Scan for the cell matching the given text and deliver its [x, y] coordinate at center. 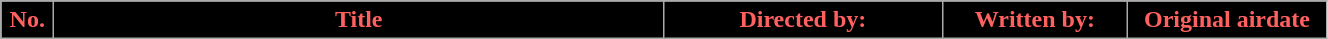
Title [359, 20]
No. [28, 20]
Written by: [1035, 20]
Directed by: [803, 20]
Original airdate [1228, 20]
